Identify which cell holds the provided text, then report its [X, Y] central coordinate. 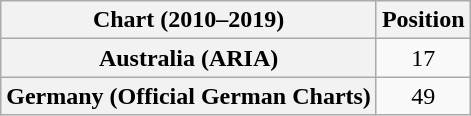
Chart (2010–2019) [189, 20]
17 [423, 58]
49 [423, 96]
Position [423, 20]
Australia (ARIA) [189, 58]
Germany (Official German Charts) [189, 96]
